Capture the cell that displays the provided text and extract its [x, y] central coordinate. 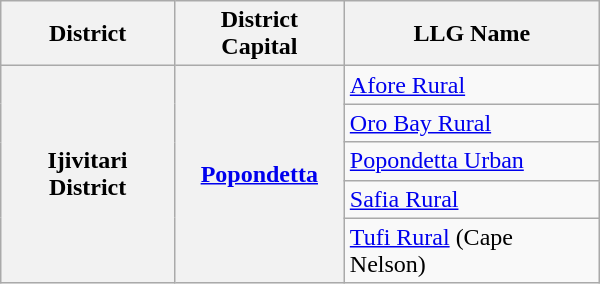
Safia Rural [472, 199]
District Capital [259, 34]
Tufi Rural (Cape Nelson) [472, 250]
Popondetta Urban [472, 161]
Ijivitari District [88, 174]
Oro Bay Rural [472, 123]
Afore Rural [472, 85]
Popondetta [259, 174]
LLG Name [472, 34]
District [88, 34]
